Provide the (X, Y) coordinate of the cell's center where the given text is located.  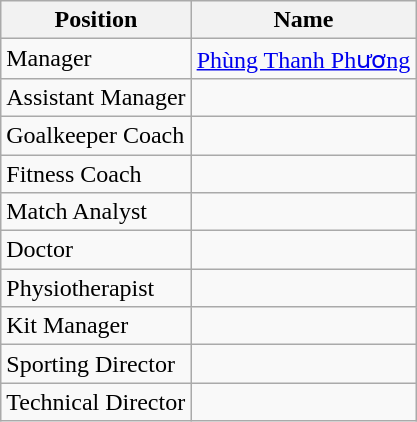
Assistant Manager (96, 97)
Technical Director (96, 402)
Fitness Coach (96, 173)
Goalkeeper Coach (96, 135)
Doctor (96, 250)
Name (304, 20)
Position (96, 20)
Physiotherapist (96, 288)
Kit Manager (96, 326)
Sporting Director (96, 364)
Phùng Thanh Phương (304, 59)
Manager (96, 59)
Match Analyst (96, 212)
